Return (X, Y) of the center of cell containing provided text 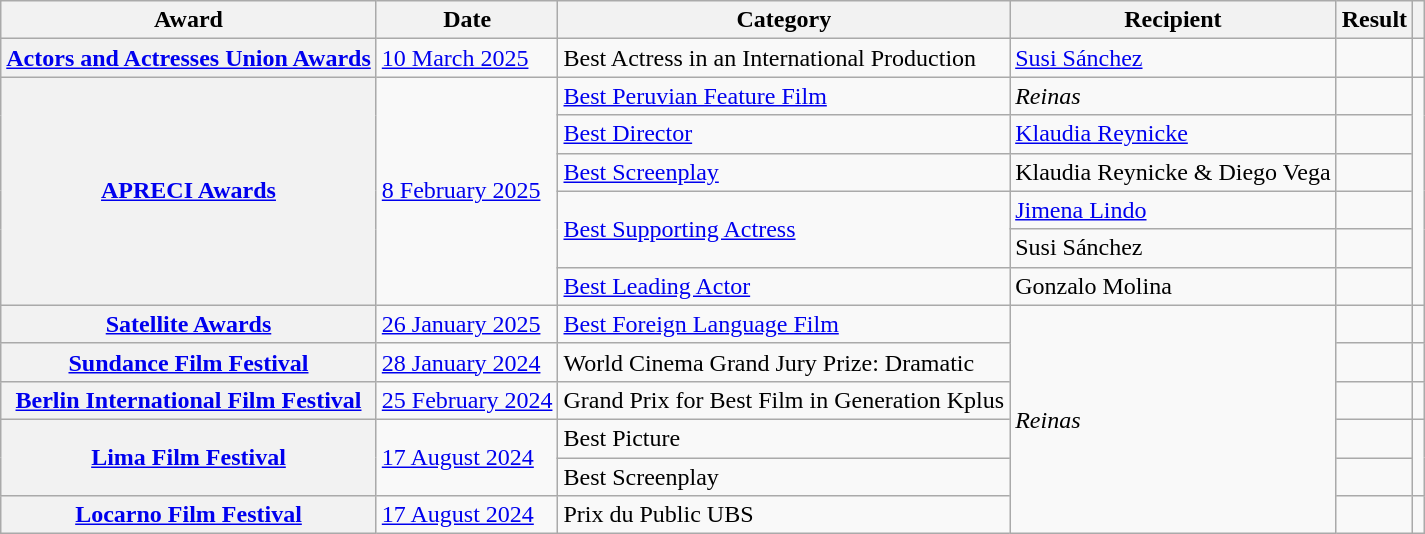
Jimena Lindo (1174, 210)
Best Director (784, 134)
Satellite Awards (189, 324)
25 February 2024 (467, 400)
8 February 2025 (467, 191)
Actors and Actresses Union Awards (189, 58)
World Cinema Grand Jury Prize: Dramatic (784, 362)
Recipient (1174, 20)
Klaudia Reynicke & Diego Vega (1174, 172)
Best Actress in an International Production (784, 58)
Prix du Public UBS (784, 515)
Sundance Film Festival (189, 362)
Date (467, 20)
Result (1374, 20)
Best Foreign Language Film (784, 324)
Grand Prix for Best Film in Generation Kplus (784, 400)
Berlin International Film Festival (189, 400)
Lima Film Festival (189, 457)
Best Peruvian Feature Film (784, 96)
Klaudia Reynicke (1174, 134)
Best Supporting Actress (784, 229)
Award (189, 20)
10 March 2025 (467, 58)
Best Leading Actor (784, 286)
26 January 2025 (467, 324)
Gonzalo Molina (1174, 286)
28 January 2024 (467, 362)
Category (784, 20)
APRECI Awards (189, 191)
Locarno Film Festival (189, 515)
Best Picture (784, 438)
